Return the [X, Y] coordinate for the center point of the cell that contains the specified text.  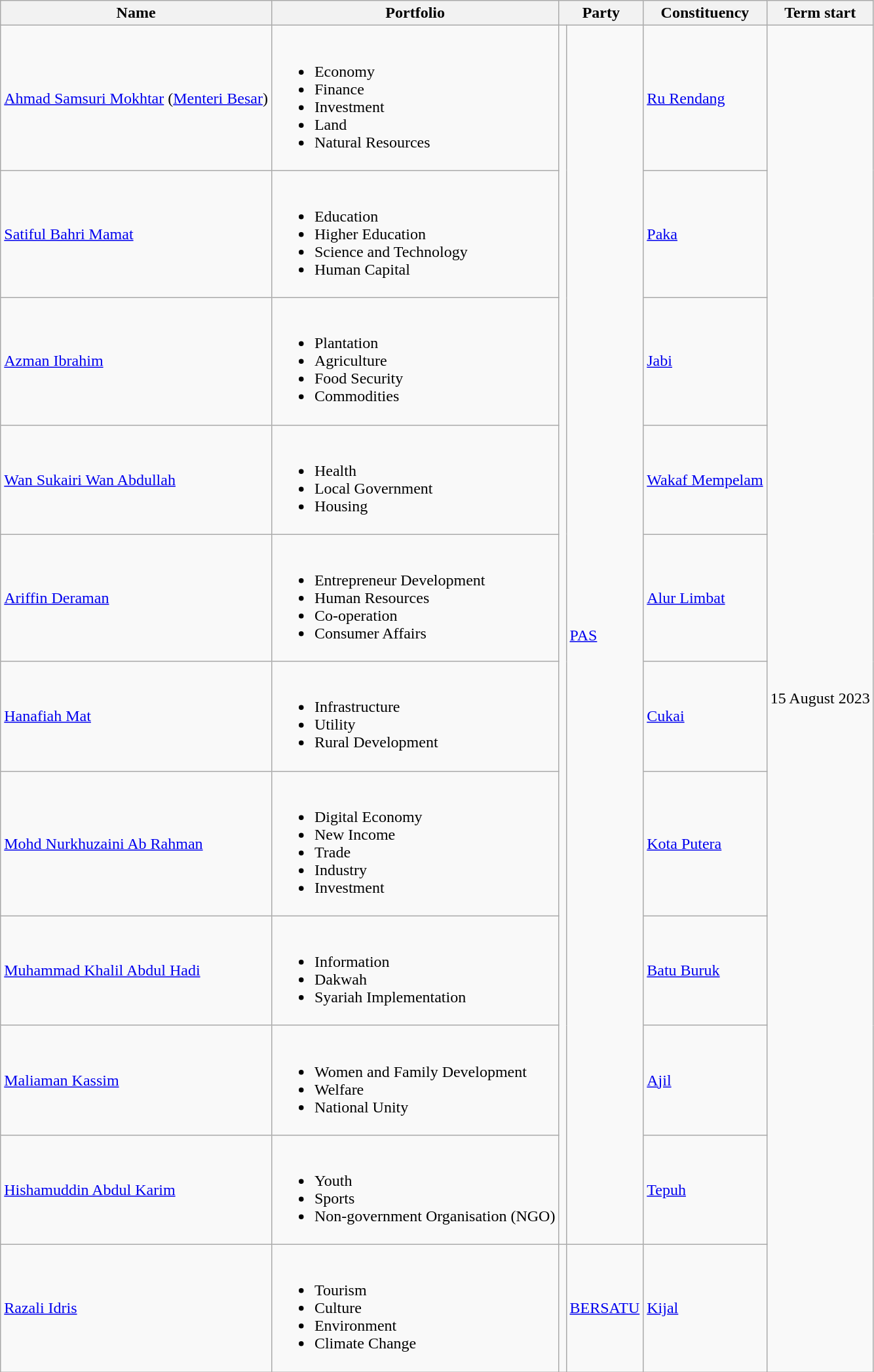
Name [136, 13]
Alur Limbat [705, 598]
Jabi [705, 361]
Maliaman Kassim [136, 1080]
TourismCultureEnvironmentClimate Change [415, 1308]
Ariffin Deraman [136, 598]
EconomyFinanceInvestmentLandNatural Resources [415, 98]
Wakaf Mempelam [705, 480]
EducationHigher EducationScience and TechnologyHuman Capital [415, 234]
Hishamuddin Abdul Karim [136, 1189]
Razali Idris [136, 1308]
BERSATU [605, 1308]
InfrastructureUtilityRural Development [415, 716]
Kota Putera [705, 843]
YouthSportsNon-government Organisation (NGO) [415, 1189]
Hanafiah Mat [136, 716]
Azman Ibrahim [136, 361]
Ajil [705, 1080]
Tepuh [705, 1189]
Ahmad Samsuri Mokhtar (Menteri Besar) [136, 98]
Digital EconomyNew IncomeTradeIndustryInvestment [415, 843]
Ru Rendang [705, 98]
Batu Buruk [705, 970]
Entrepreneur DevelopmentHuman ResourcesCo-operationConsumer Affairs [415, 598]
Wan Sukairi Wan Abdullah [136, 480]
HealthLocal GovernmentHousing [415, 480]
Satiful Bahri Mamat [136, 234]
Cukai [705, 716]
Kijal [705, 1308]
Women and Family DevelopmentWelfareNational Unity [415, 1080]
15 August 2023 [820, 699]
PAS [605, 635]
Term start [820, 13]
Paka [705, 234]
Muhammad Khalil Abdul Hadi [136, 970]
Mohd Nurkhuzaini Ab Rahman [136, 843]
InformationDakwahSyariah Implementation [415, 970]
Party [601, 13]
PlantationAgricultureFood SecurityCommodities [415, 361]
Portfolio [415, 13]
Constituency [705, 13]
